Detect which cell encompasses the target text, then output its [X, Y] center coordinate. 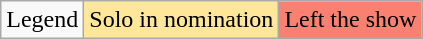
Legend [42, 20]
Left the show [350, 20]
Solo in nomination [182, 20]
